Output the [X, Y] coordinate of the center of the cell containing the given text.  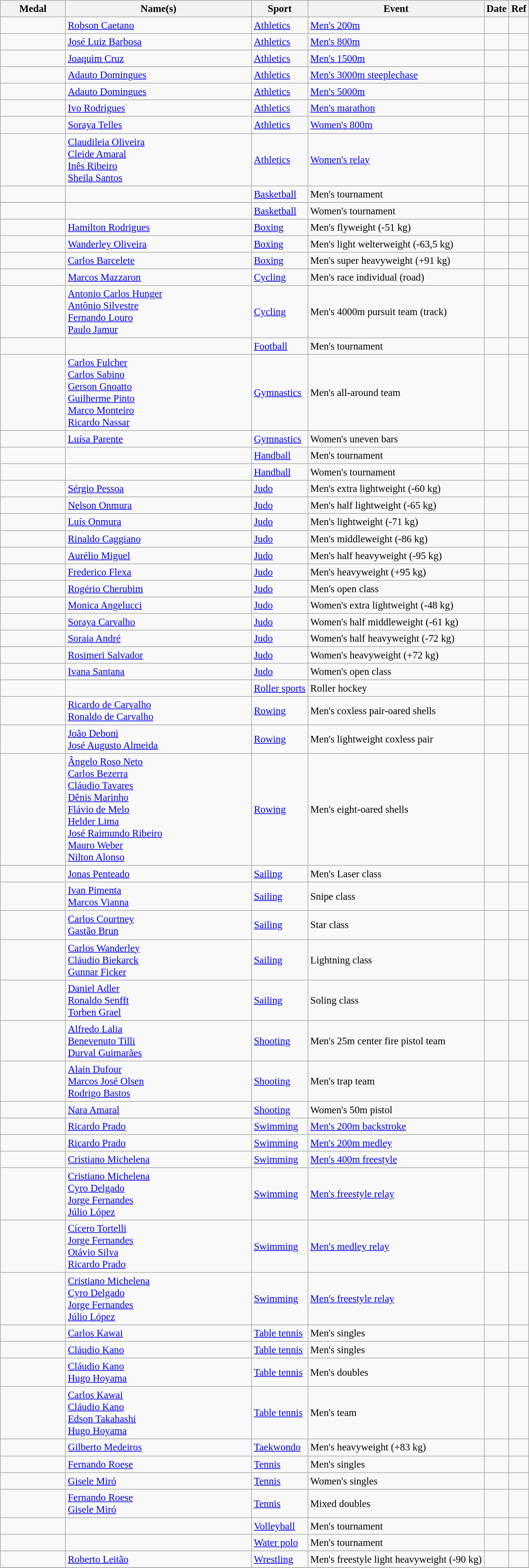
Men's middleweight (-86 kg) [396, 539]
Hamilton Rodrigues [158, 227]
Men's 3000m steeplechase [396, 75]
Gilberto Medeiros [158, 1448]
Antonio Carlos Hunger Antônio Silvestre Fernando Louro Paulo Jamur [158, 312]
Men's lightweight coxless pair [396, 740]
Cícero Tortelli Jorge Fernandes Otávio Silva Ricardo Prado [158, 1246]
Women's uneven bars [396, 439]
Ivo Rodrigues [158, 108]
Men's 1500m [396, 59]
Men's Laser class [396, 874]
Roller hockey [396, 689]
Men's marathon [396, 108]
Cristiano Michelena [158, 1160]
Men's coxless pair-oared shells [396, 711]
Men's half lightweight (-65 kg) [396, 506]
Women's half middleweight (-61 kg) [396, 622]
Sérgio Pessoa [158, 489]
Carlos Kawai [158, 1333]
Men's light welterweight (-63,5 kg) [396, 244]
Wrestling [280, 1559]
Men's 25m center fire pistol team [396, 1041]
Luís Onmura [158, 522]
Name(s) [158, 9]
Rosimeri Salvador [158, 655]
Men's race individual (road) [396, 277]
Alfredo Lalia Benevenuto Tilli Durval Guimarães [158, 1041]
Soraia André [158, 639]
Sport [280, 9]
Men's team [396, 1413]
Water polo [280, 1543]
Men's trap team [396, 1081]
Wanderley Oliveira [158, 244]
Women's singles [396, 1481]
Men's all-around team [396, 392]
Alain Dufour Marcos José Olsen Rodrigo Bastos [158, 1081]
Carlos Barcelete [158, 261]
Roller sports [280, 689]
Robson Caetano [158, 26]
Monica Angelucci [158, 605]
Men's 4000m pursuit team (track) [396, 312]
Men's half heavyweight (-95 kg) [396, 556]
Jonas Penteado [158, 874]
Women's heavyweight (+72 kg) [396, 655]
Lightning class [396, 960]
Roberto Leitão [158, 1559]
Ivana Santana [158, 672]
Women's 800m [396, 125]
Cláudio Kano Hugo Hoyama [158, 1373]
Volleyball [280, 1526]
Carlos Fulcher Carlos Sabino Gerson Gnoatto Guilherme Pinto Marco Monteiro Ricardo Nassar [158, 392]
Nelson Onmura [158, 506]
Snipe class [396, 896]
Men's 800m [396, 42]
Men's extra lightweight (-60 kg) [396, 489]
Men's 400m freestyle [396, 1160]
Frederico Flexa [158, 572]
Men's 200m backstroke [396, 1127]
Soraya Carvalho [158, 622]
Men's lightweight (-71 kg) [396, 522]
José Luiz Barbosa [158, 42]
Rogério Cherubim [158, 589]
Men's heavyweight (+95 kg) [396, 572]
Cláudio Kano [158, 1350]
Football [280, 346]
Ref [519, 9]
Claudileia Oliveira Cleide Amaral Inês Ribeiro Sheila Santos [158, 160]
Gisele Miró [158, 1481]
Star class [396, 925]
Ivan Pimenta Marcos Vianna [158, 896]
Luísa Parente [158, 439]
Daniel Adler Ronaldo Senfft Torben Grael [158, 1000]
Mixed doubles [396, 1503]
Women's extra lightweight (-48 kg) [396, 605]
Men's heavyweight (+83 kg) [396, 1448]
Men's doubles [396, 1373]
Rinaldo Caggiano [158, 539]
Women's half heavyweight (-72 kg) [396, 639]
Date [496, 9]
Nara Amaral [158, 1110]
Aurélio Miguel [158, 556]
Carlos Wanderley Cláudio Biekarck Gunnar Ficker [158, 960]
Men's eight-oared shells [396, 810]
Soling class [396, 1000]
Women's open class [396, 672]
Men's 200m [396, 26]
Fernando Roese Gisele Miró [158, 1503]
Ângelo Roso Neto Carlos Bezerra Cláudio Tavares Dênis Marinho Flávio de Melo Helder Lima José Raimundo Ribeiro Mauro Weber Nilton Alonso [158, 810]
João Deboni José Augusto Almeida [158, 740]
Men's 200m medley [396, 1143]
Event [396, 9]
Carlos Kawai Cláudio Kano Edson Takahashi Hugo Hoyama [158, 1413]
Medal [33, 9]
Carlos Courtney Gastão Brun [158, 925]
Men's 5000m [396, 92]
Fernando Roese [158, 1464]
Men's super heavyweight (+91 kg) [396, 261]
Marcos Mazzaron [158, 277]
Women's 50m pistol [396, 1110]
Women's relay [396, 160]
Joaquim Cruz [158, 59]
Men's medley relay [396, 1246]
Soraya Telles [158, 125]
Taekwondo [280, 1448]
Ricardo de Carvalho Ronaldo de Carvalho [158, 711]
Men's freestyle light heavyweight (-90 kg) [396, 1559]
Men's open class [396, 589]
Men's flyweight (-51 kg) [396, 227]
